Capture the cell that displays the provided text and extract its (x, y) central coordinate. 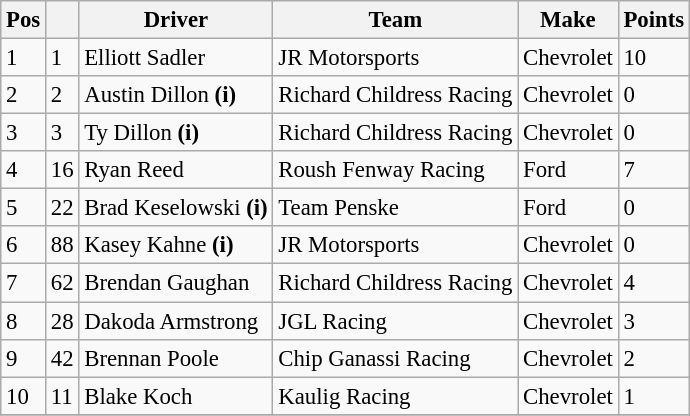
Ty Dillon (i) (176, 133)
Blake Koch (176, 396)
Pos (24, 20)
Team (396, 20)
88 (62, 245)
5 (24, 208)
Brad Keselowski (i) (176, 208)
11 (62, 396)
Brendan Gaughan (176, 283)
Team Penske (396, 208)
9 (24, 358)
Kaulig Racing (396, 396)
8 (24, 321)
Make (568, 20)
Dakoda Armstrong (176, 321)
Kasey Kahne (i) (176, 245)
Austin Dillon (i) (176, 95)
22 (62, 208)
JGL Racing (396, 321)
Roush Fenway Racing (396, 170)
Chip Ganassi Racing (396, 358)
Elliott Sadler (176, 58)
16 (62, 170)
6 (24, 245)
Brennan Poole (176, 358)
42 (62, 358)
Driver (176, 20)
62 (62, 283)
Points (654, 20)
Ryan Reed (176, 170)
28 (62, 321)
